Identify which cell holds the provided text, then report its [x, y] central coordinate. 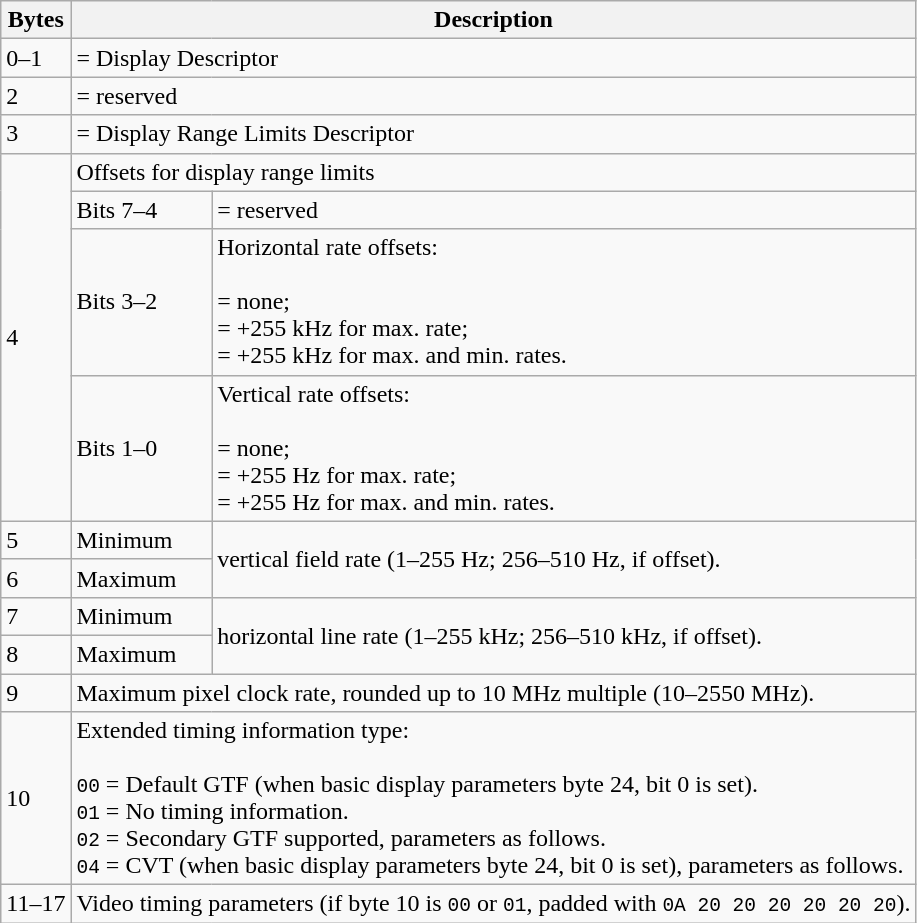
5 [36, 540]
Maximum pixel clock rate, rounded up to 10 MHz multiple (10–2550 MHz). [494, 693]
= Display Descriptor [494, 58]
Description [494, 20]
Offsets for display range limits [494, 172]
3 [36, 134]
Vertical rate offsets: = none; = +255 Hz for max. rate; = +255 Hz for max. and min. rates. [564, 448]
= Display Range Limits Descriptor [494, 134]
horizontal line rate (1–255 kHz; 256–510 kHz, if offset). [564, 635]
10 [36, 798]
9 [36, 693]
7 [36, 616]
Video timing parameters (if byte 10 is 00 or 01, padded with 0A 20 20 20 20 20 20). [494, 904]
Bits 7–4 [142, 210]
0–1 [36, 58]
8 [36, 654]
4 [36, 337]
Bits 3–2 [142, 302]
Bytes [36, 20]
Bits 1–0 [142, 448]
vertical field rate (1–255 Hz; 256–510 Hz, if offset). [564, 559]
2 [36, 96]
6 [36, 578]
Horizontal rate offsets: = none; = +255 kHz for max. rate; = +255 kHz for max. and min. rates. [564, 302]
11–17 [36, 904]
